Extract the (X, Y) coordinate from the center of the cell holding the provided text.  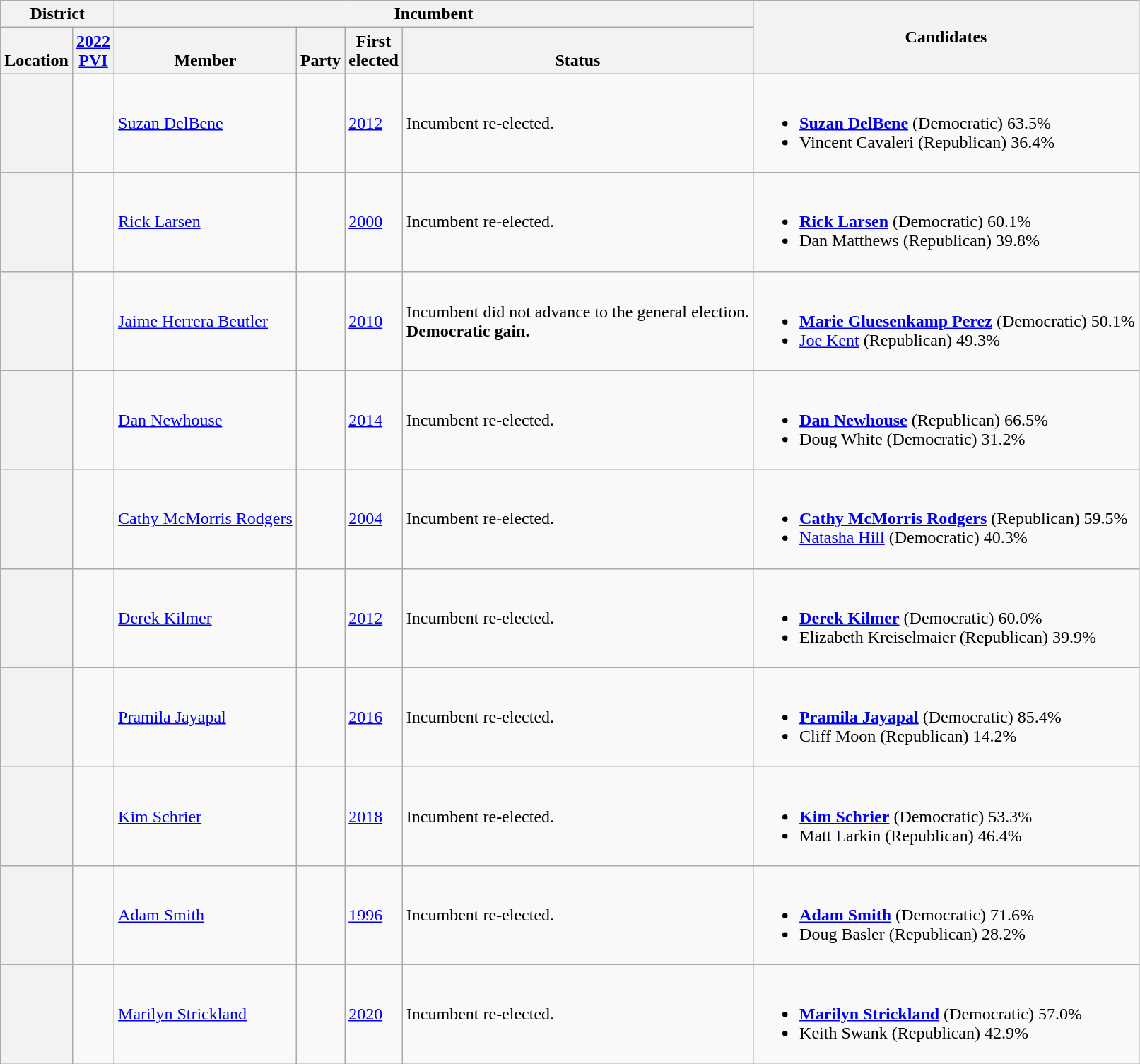
Adam Smith (Democratic) 71.6%Doug Basler (Republican) 28.2% (946, 915)
District (58, 14)
2018 (374, 816)
Cathy McMorris Rodgers (206, 519)
Jaime Herrera Beutler (206, 321)
Pramila Jayapal (Democratic) 85.4%Cliff Moon (Republican) 14.2% (946, 717)
Status (577, 51)
Marilyn Strickland (Democratic) 57.0%Keith Swank (Republican) 42.9% (946, 1014)
Kim Schrier (Democratic) 53.3%Matt Larkin (Republican) 46.4% (946, 816)
1996 (374, 915)
Rick Larsen (Democratic) 60.1%Dan Matthews (Republican) 39.8% (946, 222)
Marilyn Strickland (206, 1014)
2004 (374, 519)
Incumbent did not advance to the general election.Democratic gain. (577, 321)
Cathy McMorris Rodgers (Republican) 59.5%Natasha Hill (Democratic) 40.3% (946, 519)
Party (320, 51)
Location (37, 51)
Suzan DelBene (206, 123)
2016 (374, 717)
Pramila Jayapal (206, 717)
Firstelected (374, 51)
Marie Gluesenkamp Perez (Democratic) 50.1%Joe Kent (Republican) 49.3% (946, 321)
Rick Larsen (206, 222)
Suzan DelBene (Democratic) 63.5%Vincent Cavaleri (Republican) 36.4% (946, 123)
Derek Kilmer (Democratic) 60.0%Elizabeth Kreiselmaier (Republican) 39.9% (946, 618)
2020 (374, 1014)
Dan Newhouse (Republican) 66.5%Doug White (Democratic) 31.2% (946, 420)
Incumbent (434, 14)
Kim Schrier (206, 816)
2000 (374, 222)
2022PVI (93, 51)
Dan Newhouse (206, 420)
Derek Kilmer (206, 618)
Candidates (946, 37)
2014 (374, 420)
Member (206, 51)
Adam Smith (206, 915)
2010 (374, 321)
